Scan for the cell matching the given text and deliver its [x, y] coordinate at center. 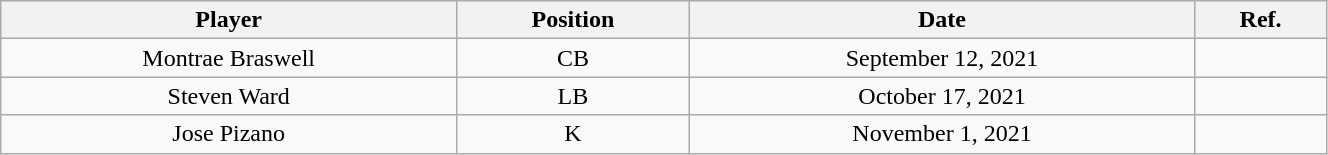
Steven Ward [229, 96]
September 12, 2021 [942, 58]
October 17, 2021 [942, 96]
LB [574, 96]
K [574, 134]
Ref. [1261, 20]
Jose Pizano [229, 134]
Montrae Braswell [229, 58]
Position [574, 20]
Player [229, 20]
CB [574, 58]
Date [942, 20]
November 1, 2021 [942, 134]
